Search for the cell housing the specified text and yield its (x, y) center coordinate. 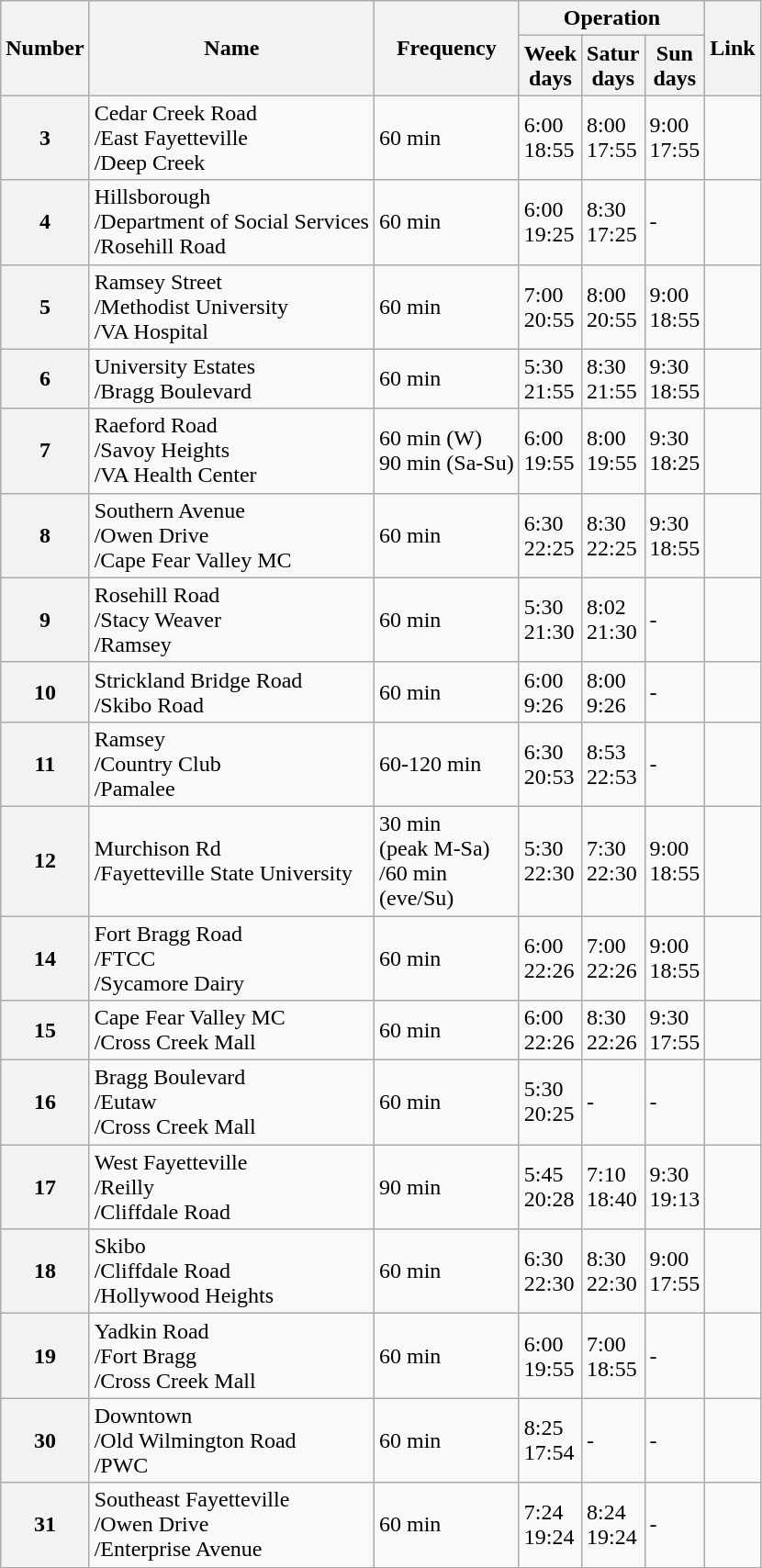
7 (45, 451)
Saturdays (613, 66)
Ramsey Street/Methodist University/VA Hospital (231, 307)
8:009:26 (613, 692)
University Estates/Bragg Boulevard (231, 378)
5:3022:30 (550, 861)
7:1018:40 (613, 1187)
Skibo/Cliffdale Road/Hollywood Heights (231, 1271)
30 min(peak M-Sa)/60 min(eve/Su) (446, 861)
6:0019:25 (550, 222)
4 (45, 222)
7:3022:30 (613, 861)
Southeast Fayetteville/Owen Drive/Enterprise Avenue (231, 1525)
10 (45, 692)
8:0221:30 (613, 620)
8:3022:30 (613, 1271)
5:3021:30 (550, 620)
16 (45, 1103)
Murchison Rd/Fayetteville State University (231, 861)
Sundays (675, 66)
Fort Bragg Road/FTCC/Sycamore Dairy (231, 958)
8:2419:24 (613, 1525)
Southern Avenue/Owen Drive/Cape Fear Valley MC (231, 535)
7:2419:24 (550, 1525)
Operation (611, 18)
8:3022:25 (613, 535)
6:3022:30 (550, 1271)
5:3021:55 (550, 378)
Hillsborough/Department of Social Services/Rosehill Road (231, 222)
8:3017:25 (613, 222)
8:2517:54 (550, 1440)
9 (45, 620)
9:3017:55 (675, 1030)
Ramsey/Country Club/Pamalee (231, 764)
Raeford Road/Savoy Heights/VA Health Center (231, 451)
8:0019:55 (613, 451)
9:3018:25 (675, 451)
17 (45, 1187)
Strickland Bridge Road/Skibo Road (231, 692)
60-120 min (446, 764)
8:5322:53 (613, 764)
Yadkin Road/Fort Bragg/Cross Creek Mall (231, 1356)
Number (45, 48)
5:4520:28 (550, 1187)
12 (45, 861)
6:0018:55 (550, 138)
15 (45, 1030)
31 (45, 1525)
Frequency (446, 48)
8:3021:55 (613, 378)
5:3020:25 (550, 1103)
90 min (446, 1187)
6:3020:53 (550, 764)
14 (45, 958)
Rosehill Road/Stacy Weaver/Ramsey (231, 620)
Weekdays (550, 66)
Bragg Boulevard/Eutaw/Cross Creek Mall (231, 1103)
7:0022:26 (613, 958)
30 (45, 1440)
5 (45, 307)
Name (231, 48)
3 (45, 138)
7:0018:55 (613, 1356)
7:0020:55 (550, 307)
6 (45, 378)
8:0017:55 (613, 138)
Cedar Creek Road/East Fayetteville/Deep Creek (231, 138)
6:3022:25 (550, 535)
West Fayetteville/Reilly/Cliffdale Road (231, 1187)
6:009:26 (550, 692)
Downtown/Old Wilmington Road/PWC (231, 1440)
19 (45, 1356)
9:3019:13 (675, 1187)
Link (733, 48)
8 (45, 535)
18 (45, 1271)
8:3022:26 (613, 1030)
Cape Fear Valley MC/Cross Creek Mall (231, 1030)
60 min (W)90 min (Sa-Su) (446, 451)
8:0020:55 (613, 307)
11 (45, 764)
